Provide the (X, Y) coordinate of the cell's center where the given text is located.  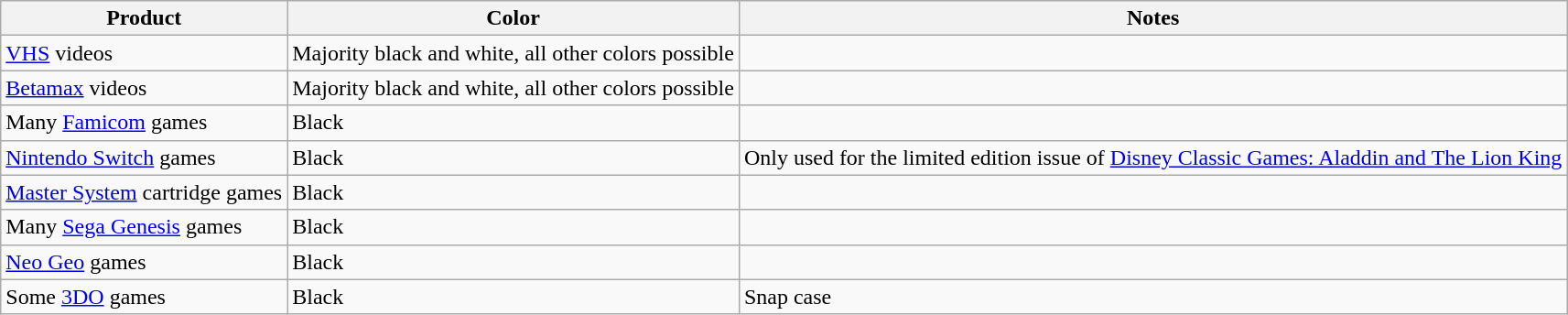
Color (514, 18)
Many Famicom games (145, 123)
Master System cartridge games (145, 192)
Some 3DO games (145, 297)
Nintendo Switch games (145, 157)
Snap case (1152, 297)
Only used for the limited edition issue of Disney Classic Games: Aladdin and The Lion King (1152, 157)
Product (145, 18)
Betamax videos (145, 88)
VHS videos (145, 53)
Notes (1152, 18)
Neo Geo games (145, 262)
Many Sega Genesis games (145, 227)
